Search for the cell housing the specified text and yield its [x, y] center coordinate. 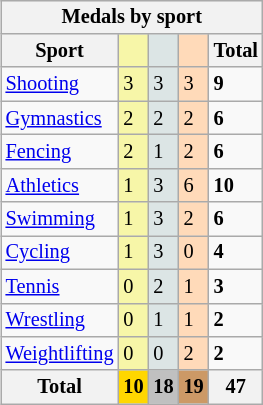
Weightlifting [60, 354]
Medals by sport [132, 17]
Swimming [60, 219]
Athletics [60, 185]
Shooting [60, 84]
Cycling [60, 253]
Wrestling [60, 320]
4 [236, 253]
9 [236, 84]
Gymnastics [60, 118]
Sport [60, 51]
18 [164, 387]
47 [236, 387]
19 [194, 387]
Tennis [60, 286]
Fencing [60, 152]
